Return (X, Y) of the center of cell containing provided text 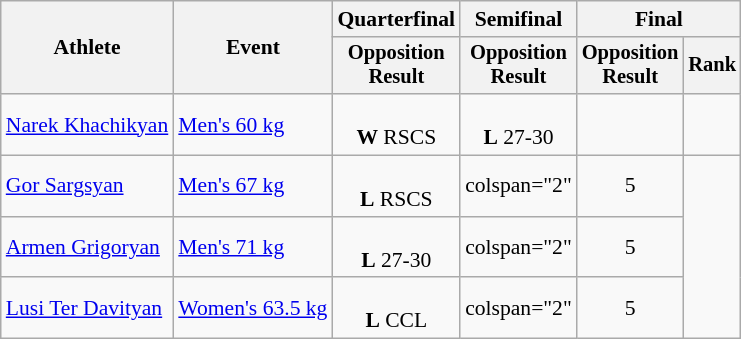
Gor Sargsyan (88, 186)
Women's 63.5 kg (252, 308)
L CCL (396, 308)
Event (252, 48)
W RSCS (396, 124)
Men's 67 kg (252, 186)
Men's 71 kg (252, 248)
Final (659, 19)
L RSCS (396, 186)
Narek Khachikyan (88, 124)
Armen Grigoryan (88, 248)
Lusi Ter Davityan (88, 308)
Quarterfinal (396, 19)
Rank (712, 66)
Athlete (88, 48)
Men's 60 kg (252, 124)
Semifinal (518, 19)
